Identify which cell holds the provided text, then report its [x, y] central coordinate. 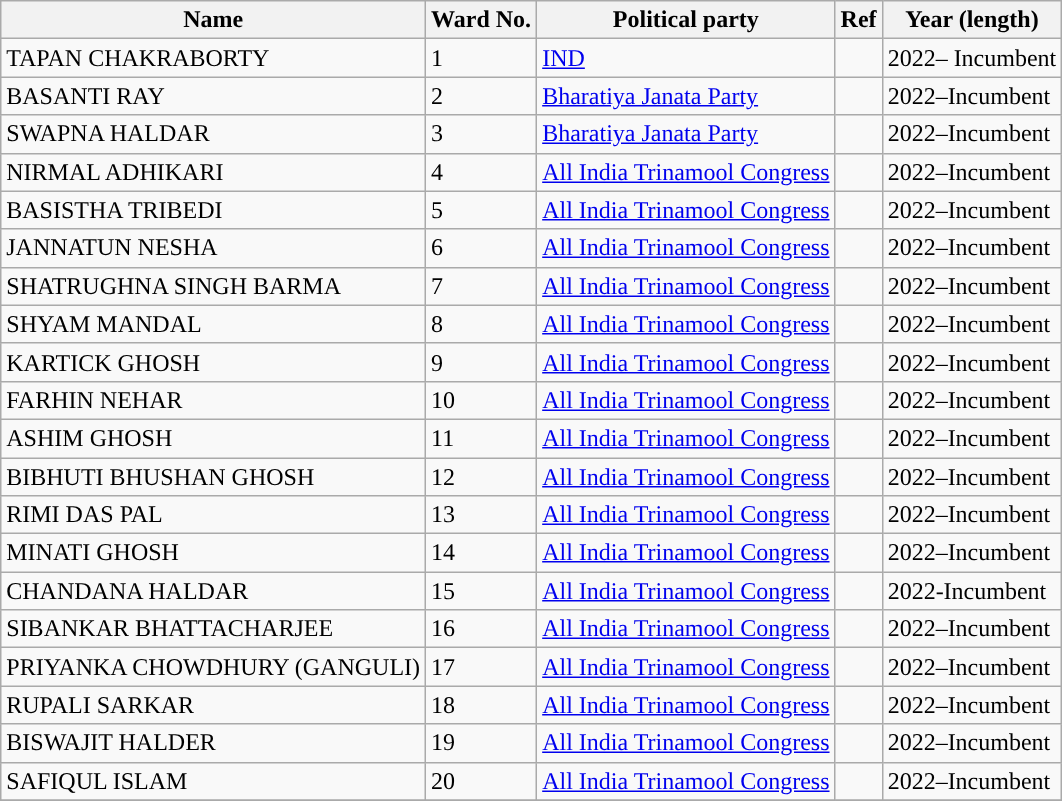
16 [482, 629]
2 [482, 96]
ASHIM GHOSH [214, 438]
BIBHUTI BHUSHAN GHOSH [214, 477]
BISWAJIT HALDER [214, 743]
Ward No. [482, 20]
MINATI GHOSH [214, 553]
11 [482, 438]
4 [482, 172]
Name [214, 20]
20 [482, 781]
SHYAM MANDAL [214, 324]
SHATRUGHNA SINGH BARMA [214, 286]
17 [482, 667]
13 [482, 515]
RUPALI SARKAR [214, 705]
12 [482, 477]
10 [482, 400]
7 [482, 286]
14 [482, 553]
FARHIN NEHAR [214, 400]
8 [482, 324]
18 [482, 705]
5 [482, 210]
BASANTI RAY [214, 96]
KARTICK GHOSH [214, 362]
15 [482, 591]
NIRMAL ADHIKARI [214, 172]
JANNATUN NESHA [214, 248]
Ref [858, 20]
PRIYANKA CHOWDHURY (GANGULI) [214, 667]
1 [482, 58]
CHANDANA HALDAR [214, 591]
Political party [686, 20]
9 [482, 362]
IND [686, 58]
SAFIQUL ISLAM [214, 781]
RIMI DAS PAL [214, 515]
TAPAN CHAKRABORTY [214, 58]
2022-Incumbent [972, 591]
BASISTHA TRIBEDI [214, 210]
SIBANKAR BHATTACHARJEE [214, 629]
SWAPNA HALDAR [214, 134]
19 [482, 743]
Year (length) [972, 20]
3 [482, 134]
6 [482, 248]
2022– Incumbent [972, 58]
